Scan for the cell matching the given text and deliver its [x, y] coordinate at center. 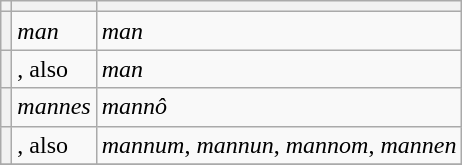
mannô [279, 107]
mannes [54, 107]
mannum, mannun, mannom, mannen [279, 145]
